From the cell containing the given text, extract its center point as [X, Y] coordinate. 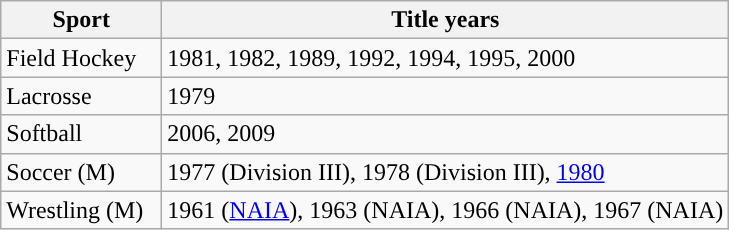
1979 [446, 96]
2006, 2009 [446, 134]
Field Hockey [82, 58]
Sport [82, 20]
1981, 1982, 1989, 1992, 1994, 1995, 2000 [446, 58]
Lacrosse [82, 96]
Softball [82, 134]
1961 (NAIA), 1963 (NAIA), 1966 (NAIA), 1967 (NAIA) [446, 210]
Soccer (M) [82, 172]
Title years [446, 20]
Wrestling (M) [82, 210]
1977 (Division III), 1978 (Division III), 1980 [446, 172]
